From the cell containing the given text, extract its center point as [X, Y] coordinate. 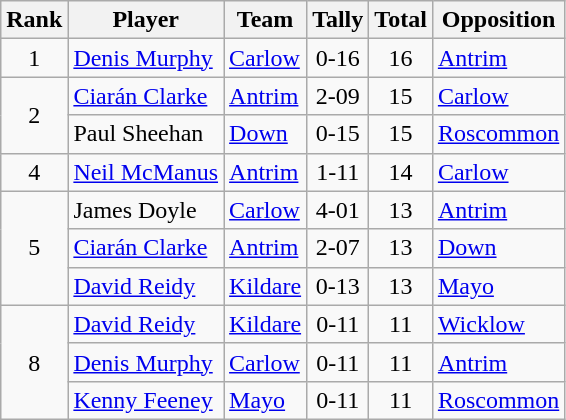
Neil McManus [146, 172]
2 [34, 115]
Wicklow [498, 324]
1-11 [338, 172]
Player [146, 20]
16 [401, 58]
2-07 [338, 248]
Rank [34, 20]
4 [34, 172]
0-15 [338, 134]
Paul Sheehan [146, 134]
2-09 [338, 96]
1 [34, 58]
8 [34, 362]
0-16 [338, 58]
Team [266, 20]
14 [401, 172]
0-13 [338, 286]
5 [34, 248]
Kenny Feeney [146, 400]
Total [401, 20]
James Doyle [146, 210]
4-01 [338, 210]
Opposition [498, 20]
Tally [338, 20]
